Locate the cell with the specified text and output its (x, y) center coordinate. 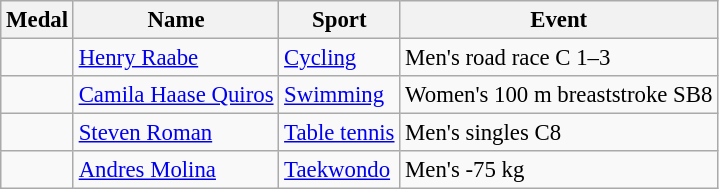
Swimming (340, 95)
Steven Roman (176, 133)
Men's -75 kg (559, 170)
Event (559, 20)
Andres Molina (176, 170)
Women's 100 m breaststroke SB8 (559, 95)
Sport (340, 20)
Taekwondo (340, 170)
Men's road race C 1–3 (559, 58)
Name (176, 20)
Henry Raabe (176, 58)
Men's singles C8 (559, 133)
Medal (38, 20)
Table tennis (340, 133)
Camila Haase Quiros (176, 95)
Cycling (340, 58)
